Determine the [x, y] coordinate at the center of the cell enclosing the given text.  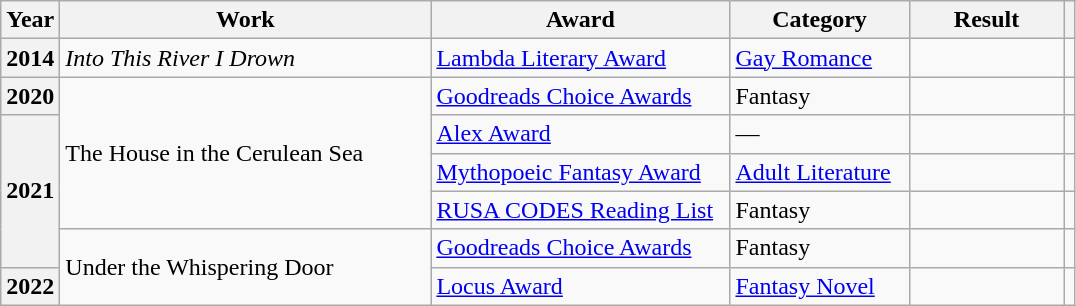
Lambda Literary Award [580, 58]
Fantasy Novel [820, 286]
Award [580, 20]
Alex Award [580, 134]
Adult Literature [820, 172]
Result [986, 20]
2021 [30, 191]
2014 [30, 58]
Into This River I Drown [246, 58]
Work [246, 20]
Mythopoeic Fantasy Award [580, 172]
Category [820, 20]
Locus Award [580, 286]
Gay Romance [820, 58]
Year [30, 20]
Under the Whispering Door [246, 267]
— [820, 134]
The House in the Cerulean Sea [246, 153]
2022 [30, 286]
RUSA CODES Reading List [580, 210]
2020 [30, 96]
